Return the (x, y) coordinate for the center point of the cell that contains the specified text.  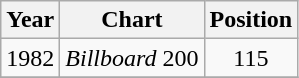
Chart (132, 20)
1982 (30, 58)
115 (251, 58)
Billboard 200 (132, 58)
Position (251, 20)
Year (30, 20)
